Scan for the cell matching the given text and deliver its (x, y) coordinate at center. 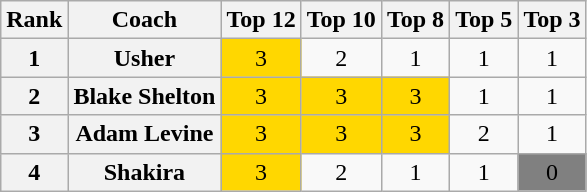
Adam Levine (144, 134)
Coach (144, 20)
Top 8 (415, 20)
Rank (34, 20)
Top 5 (484, 20)
Usher (144, 58)
0 (552, 172)
4 (34, 172)
Blake Shelton (144, 96)
Top 10 (341, 20)
Shakira (144, 172)
Top 12 (261, 20)
Top 3 (552, 20)
